Return the (x, y) coordinate for the center point of the cell that contains the specified text.  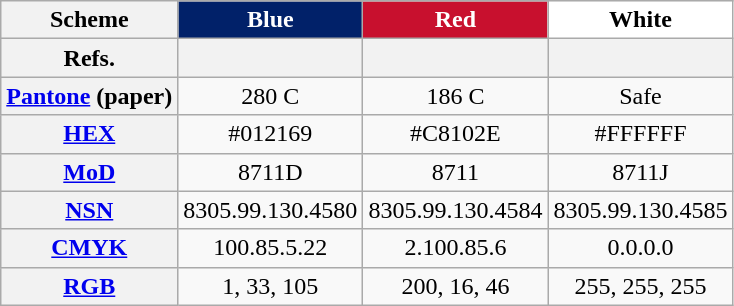
#012169 (270, 134)
255, 255, 255 (640, 286)
Red (456, 20)
Scheme (90, 20)
2.100.85.6 (456, 248)
8305.99.130.4580 (270, 210)
Blue (270, 20)
Pantone (paper) (90, 96)
RGB (90, 286)
8711D (270, 172)
186 C (456, 96)
8305.99.130.4585 (640, 210)
White (640, 20)
#C8102E (456, 134)
8711 (456, 172)
100.85.5.22 (270, 248)
HEX (90, 134)
200, 16, 46 (456, 286)
NSN (90, 210)
Refs. (90, 58)
0.0.0.0 (640, 248)
280 C (270, 96)
CMYK (90, 248)
1, 33, 105 (270, 286)
#FFFFFF (640, 134)
Safe (640, 96)
8305.99.130.4584 (456, 210)
MoD (90, 172)
8711J (640, 172)
